Locate the cell with the specified text and output its [X, Y] center coordinate. 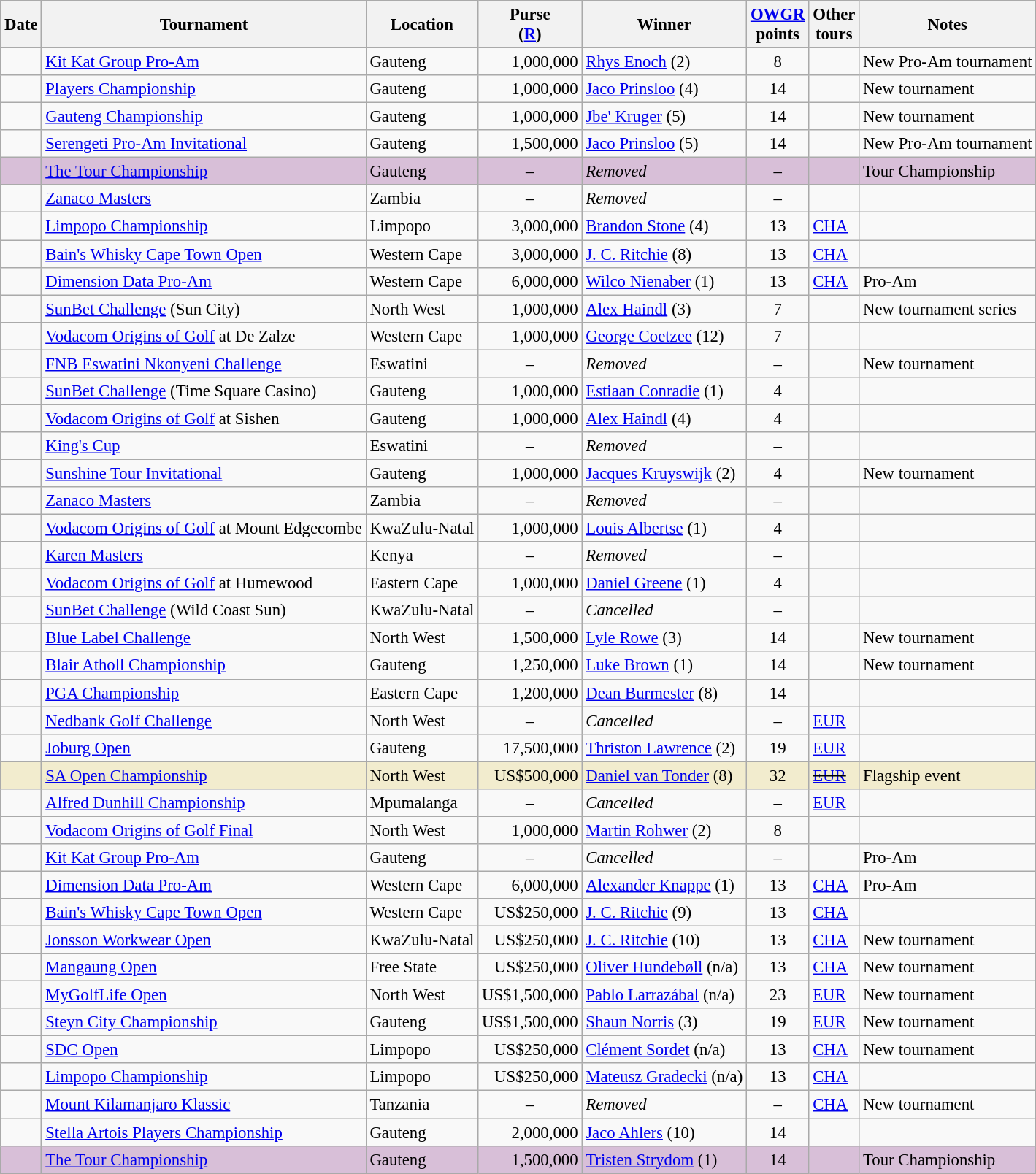
1,200,000 [530, 693]
32 [778, 775]
SunBet Challenge (Sun City) [204, 309]
Martin Rohwer (2) [664, 830]
Gauteng Championship [204, 117]
SunBet Challenge (Time Square Casino) [204, 391]
OWGRpoints [778, 25]
SunBet Challenge (Wild Coast Sun) [204, 610]
Jaco Prinsloo (4) [664, 89]
Othertours [834, 25]
Estiaan Conradie (1) [664, 391]
Jacques Kruyswijk (2) [664, 473]
17,500,000 [530, 748]
Mount Kilamanjaro Klassic [204, 1105]
Rhys Enoch (2) [664, 62]
Players Championship [204, 89]
Lyle Rowe (3) [664, 638]
Vodacom Origins of Golf at De Zalze [204, 336]
Date [21, 25]
King's Cup [204, 446]
Alex Haindl (3) [664, 309]
Vodacom Origins of Golf at Humewood [204, 583]
US$500,000 [530, 775]
Clément Sordet (n/a) [664, 1050]
Louis Albertse (1) [664, 529]
Mangaung Open [204, 967]
23 [778, 995]
MyGolfLife Open [204, 995]
Joburg Open [204, 748]
1,250,000 [530, 666]
J. C. Ritchie (8) [664, 254]
Purse(R) [530, 25]
Alexander Knappe (1) [664, 885]
Dean Burmester (8) [664, 693]
Jaco Prinsloo (5) [664, 144]
New tournament series [948, 309]
Jaco Ahlers (10) [664, 1132]
Alfred Dunhill Championship [204, 803]
2,000,000 [530, 1132]
Daniel van Tonder (8) [664, 775]
Jbe' Kruger (5) [664, 117]
Tournament [204, 25]
SDC Open [204, 1050]
Blue Label Challenge [204, 638]
Luke Brown (1) [664, 666]
Winner [664, 25]
Jonsson Workwear Open [204, 940]
SA Open Championship [204, 775]
FNB Eswatini Nkonyeni Challenge [204, 364]
Vodacom Origins of Golf Final [204, 830]
Shaun Norris (3) [664, 1022]
Serengeti Pro-Am Invitational [204, 144]
J. C. Ritchie (9) [664, 913]
Flagship event [948, 775]
Oliver Hundebøll (n/a) [664, 967]
Stella Artois Players Championship [204, 1132]
Mpumalanga [422, 803]
Kenya [422, 556]
Sunshine Tour Invitational [204, 473]
Nedbank Golf Challenge [204, 721]
Alex Haindl (4) [664, 418]
Daniel Greene (1) [664, 583]
Pablo Larrazábal (n/a) [664, 995]
Vodacom Origins of Golf at Sishen [204, 418]
Free State [422, 967]
Vodacom Origins of Golf at Mount Edgecombe [204, 529]
J. C. Ritchie (10) [664, 940]
Thriston Lawrence (2) [664, 748]
Tristen Strydom (1) [664, 1159]
Notes [948, 25]
Mateusz Gradecki (n/a) [664, 1077]
Blair Atholl Championship [204, 666]
Location [422, 25]
PGA Championship [204, 693]
Brandon Stone (4) [664, 226]
Karen Masters [204, 556]
George Coetzee (12) [664, 336]
Wilco Nienaber (1) [664, 281]
Tanzania [422, 1105]
Steyn City Championship [204, 1022]
